Identify which cell holds the provided text, then report its (x, y) central coordinate. 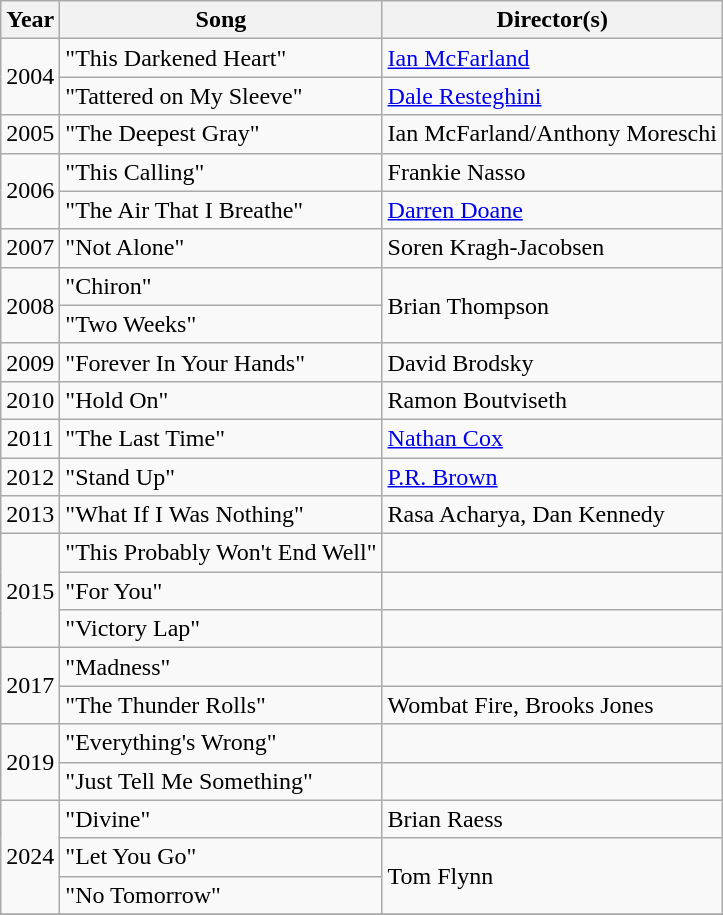
2017 (30, 686)
"Madness" (221, 667)
"Forever In Your Hands" (221, 362)
"Chiron" (221, 286)
Rasa Acharya, Dan Kennedy (552, 515)
2006 (30, 191)
"This Calling" (221, 172)
Dale Resteghini (552, 96)
Frankie Nasso (552, 172)
2010 (30, 400)
2004 (30, 77)
Darren Doane (552, 210)
"The Thunder Rolls" (221, 705)
David Brodsky (552, 362)
2013 (30, 515)
2011 (30, 438)
Nathan Cox (552, 438)
Wombat Fire, Brooks Jones (552, 705)
P.R. Brown (552, 477)
"The Deepest Gray" (221, 134)
2007 (30, 248)
"No Tomorrow" (221, 895)
"What If I Was Nothing" (221, 515)
Tom Flynn (552, 876)
"Divine" (221, 819)
"Let You Go" (221, 857)
"Victory Lap" (221, 629)
2019 (30, 762)
Ramon Boutviseth (552, 400)
Brian Raess (552, 819)
2005 (30, 134)
2008 (30, 305)
2015 (30, 591)
Brian Thompson (552, 305)
"Not Alone" (221, 248)
"For You" (221, 591)
"Two Weeks" (221, 324)
Ian McFarland (552, 58)
Song (221, 20)
"Just Tell Me Something" (221, 781)
"The Air That I Breathe" (221, 210)
Soren Kragh-Jacobsen (552, 248)
"The Last Time" (221, 438)
2009 (30, 362)
"Hold On" (221, 400)
Year (30, 20)
"Everything's Wrong" (221, 743)
"This Probably Won't End Well" (221, 553)
2012 (30, 477)
Ian McFarland/Anthony Moreschi (552, 134)
"Tattered on My Sleeve" (221, 96)
Director(s) (552, 20)
"This Darkened Heart" (221, 58)
"Stand Up" (221, 477)
2024 (30, 857)
